Capture the cell that displays the provided text and extract its [X, Y] central coordinate. 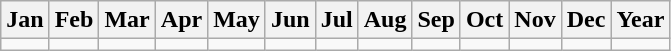
Sep [436, 20]
Jun [290, 20]
Apr [181, 20]
Dec [586, 20]
Year [640, 20]
Aug [385, 20]
Jan [25, 20]
Jul [336, 20]
May [237, 20]
Mar [127, 20]
Feb [74, 20]
Oct [484, 20]
Nov [535, 20]
